Return (x, y) of the center of cell containing provided text 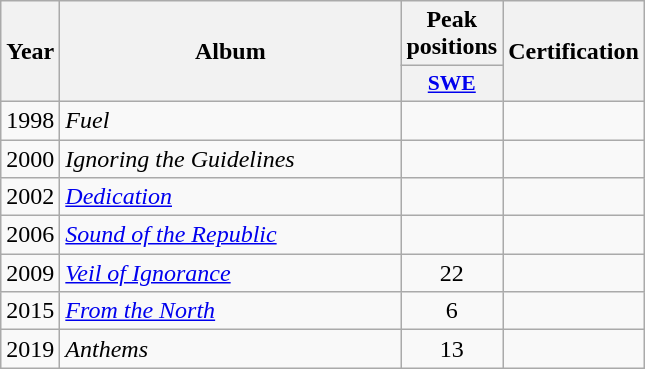
13 (452, 349)
2000 (30, 159)
1998 (30, 120)
22 (452, 273)
Year (30, 52)
Album (230, 52)
2015 (30, 311)
Fuel (230, 120)
From the North (230, 311)
Anthems (230, 349)
Certification (574, 52)
Dedication (230, 197)
2002 (30, 197)
Veil of Ignorance (230, 273)
Sound of the Republic (230, 235)
2006 (30, 235)
Ignoring the Guidelines (230, 159)
2019 (30, 349)
6 (452, 311)
2009 (30, 273)
SWE (452, 84)
Peak positions (452, 34)
